Provide the [x, y] coordinate of the cell's center where the given text is located.  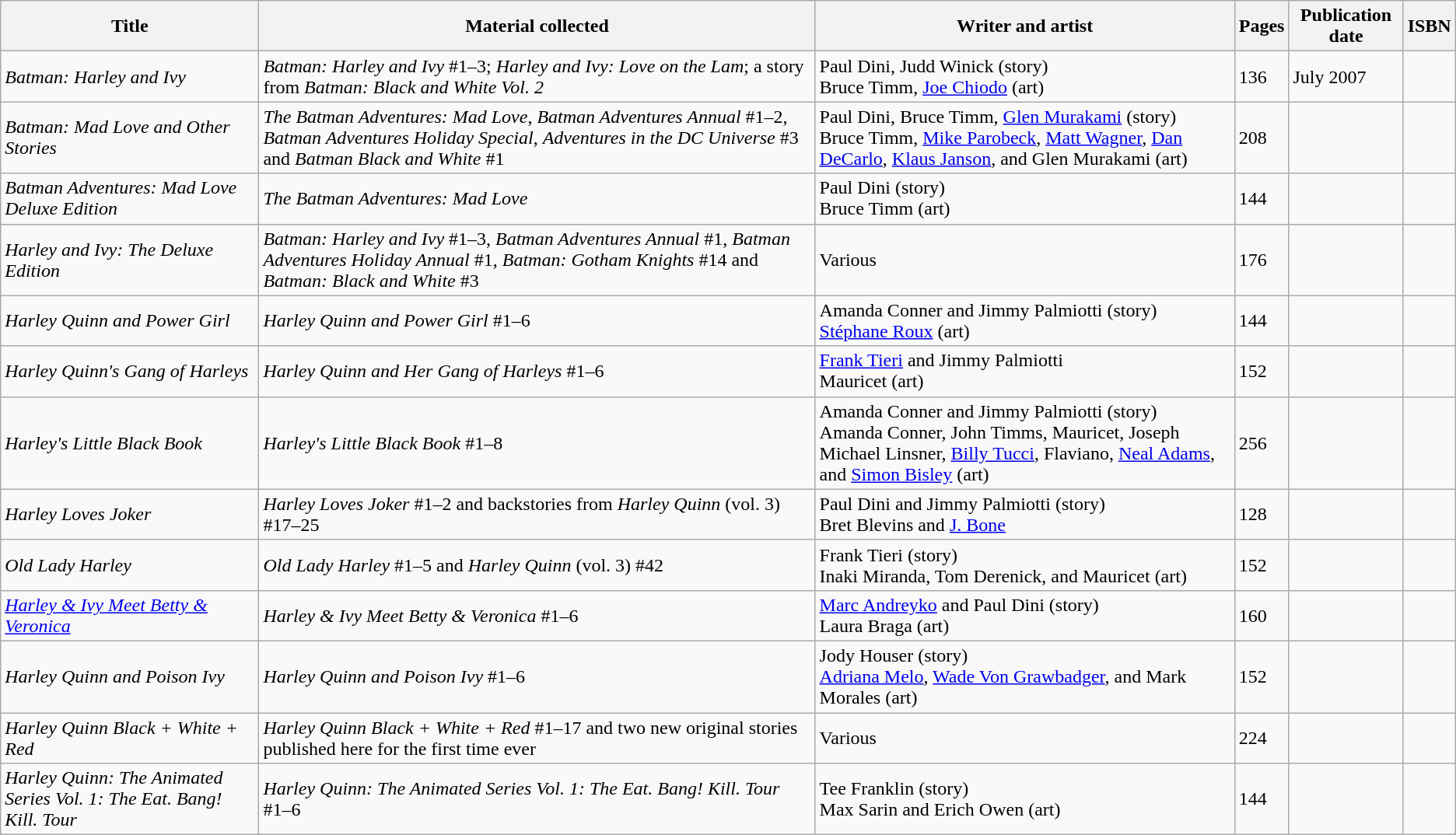
Pages [1262, 26]
Jody Houser (story)Adriana Melo, Wade Von Grawbadger, and Mark Morales (art) [1025, 676]
Harley Quinn and Her Gang of Harleys #1–6 [537, 372]
224 [1262, 737]
Tee Franklin (story)Max Sarin and Erich Owen (art) [1025, 799]
Material collected [537, 26]
Frank Tieri and Jimmy PalmiottiMauricet (art) [1025, 372]
Harley's Little Black Book #1–8 [537, 443]
Harley Quinn and Poison Ivy #1–6 [537, 676]
Batman Adventures: Mad Love Deluxe Edition [130, 199]
Harley Quinn: The Animated Series Vol. 1: The Eat. Bang! Kill. Tour #1–6 [537, 799]
Harley Loves Joker #1–2 and backstories from Harley Quinn (vol. 3) #17–25 [537, 515]
July 2007 [1346, 76]
Marc Andreyko and Paul Dini (story)Laura Braga (art) [1025, 616]
Batman: Harley and Ivy [130, 76]
Harley Quinn and Poison Ivy [130, 676]
176 [1262, 260]
Amanda Conner and Jimmy Palmiotti (story)Stéphane Roux (art) [1025, 320]
Paul Dini (story)Bruce Timm (art) [1025, 199]
Harley Quinn and Power Girl #1–6 [537, 320]
Old Lady Harley #1–5 and Harley Quinn (vol. 3) #42 [537, 564]
Batman: Harley and Ivy #1–3; Harley and Ivy: Love on the Lam; a story from Batman: Black and White Vol. 2 [537, 76]
Harley Quinn and Power Girl [130, 320]
Harley Loves Joker [130, 515]
Title [130, 26]
Writer and artist [1025, 26]
Frank Tieri (story)Inaki Miranda, Tom Derenick, and Mauricet (art) [1025, 564]
Paul Dini, Bruce Timm, Glen Murakami (story) Bruce Timm, Mike Parobeck, Matt Wagner, Dan DeCarlo, Klaus Janson, and Glen Murakami (art) [1025, 138]
Harley and Ivy: The Deluxe Edition [130, 260]
ISBN [1430, 26]
Harley Quinn Black + White + Red [130, 737]
Harley Quinn's Gang of Harleys [130, 372]
Batman: Mad Love and Other Stories [130, 138]
Old Lady Harley [130, 564]
256 [1262, 443]
Harley Quinn Black + White + Red #1–17 and two new original stories published here for the first time ever [537, 737]
Publication date [1346, 26]
Harley & Ivy Meet Betty & Veronica #1–6 [537, 616]
Harley Quinn: The Animated Series Vol. 1: The Eat. Bang! Kill. Tour [130, 799]
Harley's Little Black Book [130, 443]
136 [1262, 76]
Harley & Ivy Meet Betty & Veronica [130, 616]
Paul Dini, Judd Winick (story)Bruce Timm, Joe Chiodo (art) [1025, 76]
160 [1262, 616]
Paul Dini and Jimmy Palmiotti (story)Bret Blevins and J. Bone [1025, 515]
128 [1262, 515]
208 [1262, 138]
The Batman Adventures: Mad Love [537, 199]
